For the text-containing cell, return its midpoint in (X, Y) coordinate format. 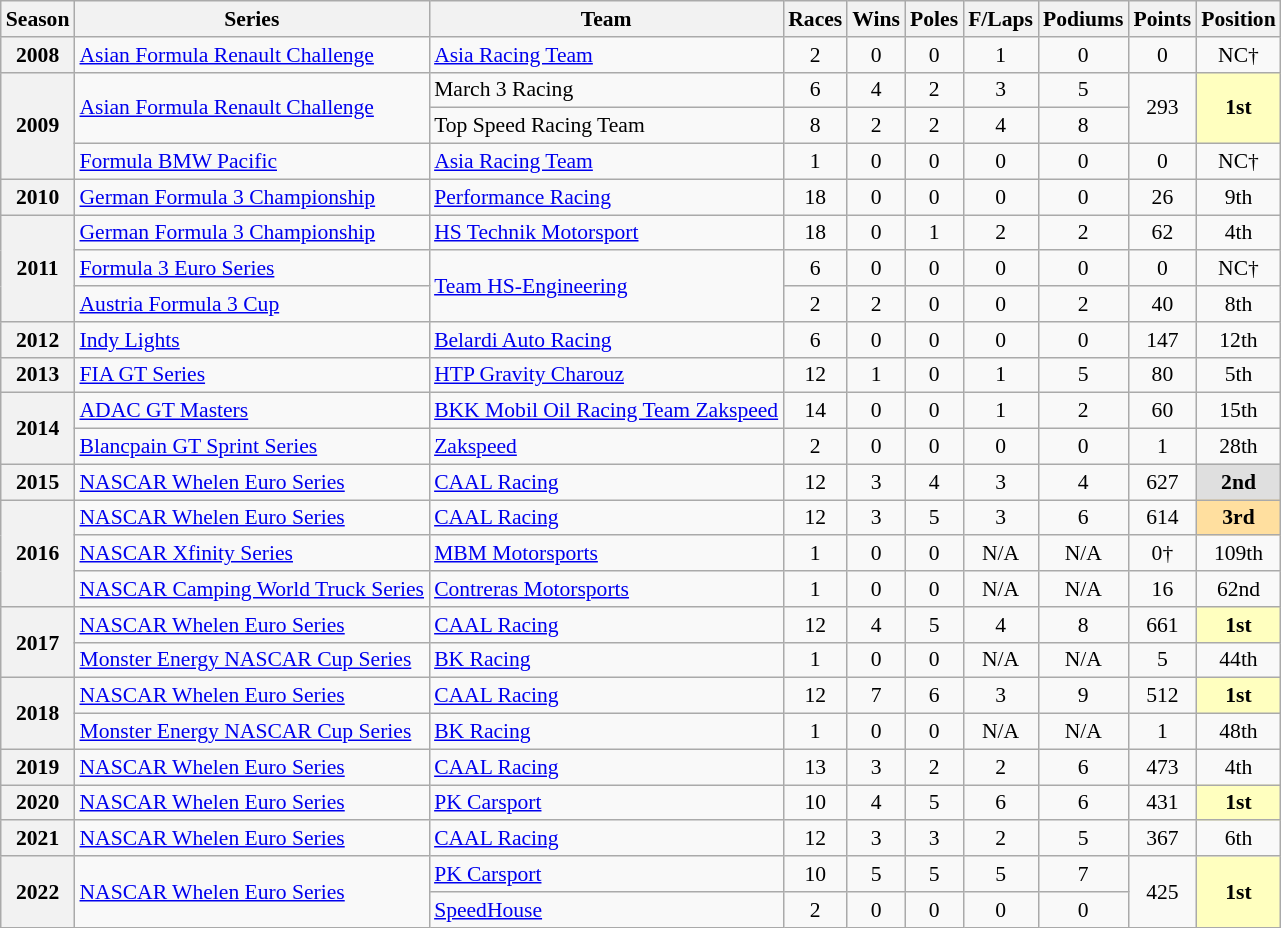
14 (815, 411)
16 (1163, 589)
627 (1163, 482)
Season (38, 19)
40 (1163, 304)
2015 (38, 482)
Poles (934, 19)
6th (1238, 839)
Team HS-Engineering (606, 286)
2008 (38, 55)
MBM Motorsports (606, 554)
Indy Lights (252, 340)
62nd (1238, 589)
Formula 3 Euro Series (252, 269)
Team (606, 19)
62 (1163, 233)
2nd (1238, 482)
661 (1163, 625)
Points (1163, 19)
BKK Mobil Oil Racing Team Zakspeed (606, 411)
Zakspeed (606, 447)
F/Laps (1000, 19)
HS Technik Motorsport (606, 233)
2021 (38, 839)
26 (1163, 197)
Performance Racing (606, 197)
2020 (38, 803)
614 (1163, 518)
2013 (38, 375)
5th (1238, 375)
48th (1238, 732)
15th (1238, 411)
44th (1238, 660)
431 (1163, 803)
Belardi Auto Racing (606, 340)
60 (1163, 411)
2009 (38, 126)
109th (1238, 554)
Position (1238, 19)
8th (1238, 304)
9 (1084, 696)
293 (1163, 108)
367 (1163, 839)
13 (815, 767)
425 (1163, 892)
Races (815, 19)
Top Speed Racing Team (606, 126)
3rd (1238, 518)
NASCAR Camping World Truck Series (252, 589)
Wins (876, 19)
12th (1238, 340)
28th (1238, 447)
March 3 Racing (606, 90)
147 (1163, 340)
HTP Gravity Charouz (606, 375)
2017 (38, 642)
2010 (38, 197)
Contreras Motorsports (606, 589)
2011 (38, 268)
2012 (38, 340)
80 (1163, 375)
473 (1163, 767)
2022 (38, 892)
Formula BMW Pacific (252, 162)
0† (1163, 554)
2014 (38, 428)
SpeedHouse (606, 910)
9th (1238, 197)
Series (252, 19)
NASCAR Xfinity Series (252, 554)
Blancpain GT Sprint Series (252, 447)
FIA GT Series (252, 375)
2019 (38, 767)
2016 (38, 554)
Austria Formula 3 Cup (252, 304)
Podiums (1084, 19)
512 (1163, 696)
2018 (38, 714)
ADAC GT Masters (252, 411)
